Provide the [x, y] coordinate of the cell's center where the given text is located.  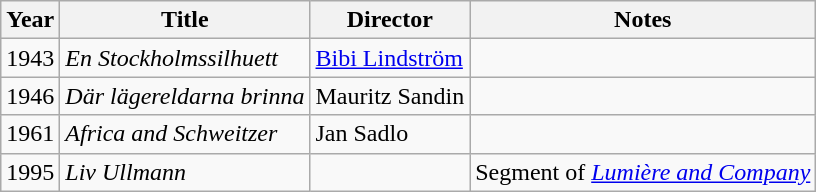
Bibi Lindström [390, 58]
1943 [30, 58]
1946 [30, 96]
Year [30, 20]
Jan Sadlo [390, 134]
En Stockholmssilhuett [185, 58]
Africa and Schweitzer [185, 134]
Liv Ullmann [185, 172]
Title [185, 20]
Mauritz Sandin [390, 96]
1961 [30, 134]
Segment of Lumière and Company [643, 172]
1995 [30, 172]
Där lägereldarna brinna [185, 96]
Notes [643, 20]
Director [390, 20]
